Return [x, y] of the center of cell containing provided text 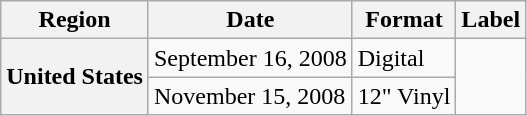
12" Vinyl [404, 96]
Digital [404, 58]
Format [404, 20]
Label [491, 20]
September 16, 2008 [250, 58]
United States [75, 77]
Region [75, 20]
November 15, 2008 [250, 96]
Date [250, 20]
